Return [X, Y] of the center of cell containing provided text 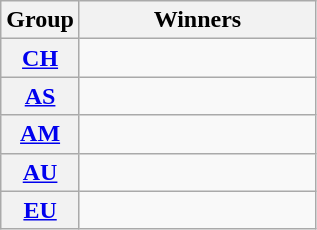
AS [40, 96]
Winners [197, 20]
EU [40, 210]
AM [40, 134]
Group [40, 20]
CH [40, 58]
AU [40, 172]
